Pinpoint the cell where the given text exists, returning its [X, Y] midpoint coordinate. 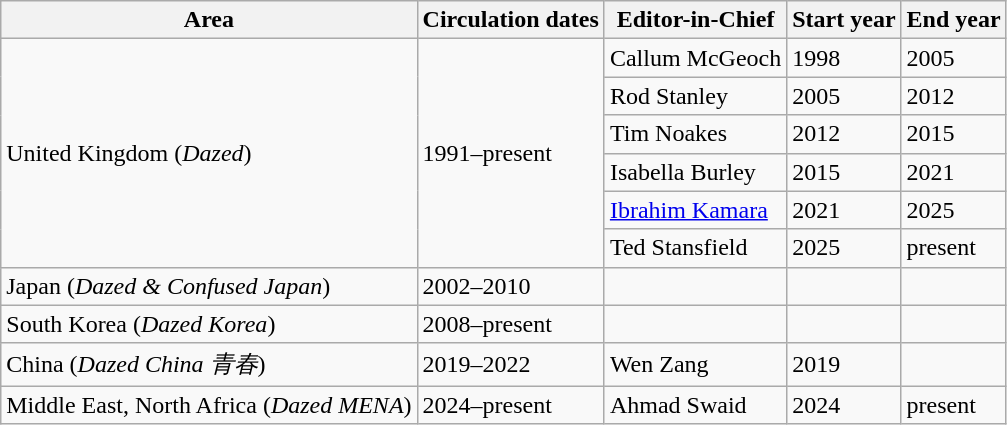
Tim Noakes [695, 134]
1991–present [510, 153]
Ted Stansfield [695, 248]
Area [209, 20]
Start year [844, 20]
Callum McGeoch [695, 58]
Rod Stanley [695, 96]
China (Dazed China 青春) [209, 364]
2024 [844, 405]
2024–present [510, 405]
2019–2022 [510, 364]
Editor-in-Chief [695, 20]
Wen Zang [695, 364]
Japan (Dazed & Confused Japan) [209, 286]
1998 [844, 58]
United Kingdom (Dazed) [209, 153]
Circulation dates [510, 20]
Isabella Burley [695, 172]
2019 [844, 364]
South Korea (Dazed Korea) [209, 324]
Ibrahim Kamara [695, 210]
2002–2010 [510, 286]
Ahmad Swaid [695, 405]
End year [954, 20]
2008–present [510, 324]
Middle East, North Africa (Dazed MENA) [209, 405]
